Scan for the cell matching the given text and deliver its (x, y) coordinate at center. 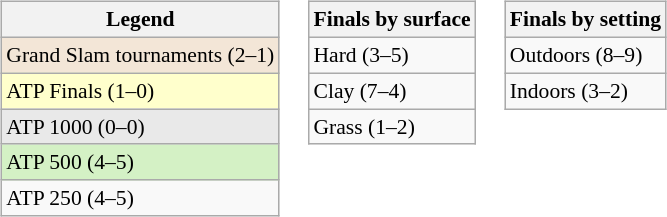
Grass (1–2) (392, 127)
Outdoors (8–9) (586, 55)
Finals by setting (586, 20)
ATP Finals (1–0) (140, 91)
Legend (140, 20)
Clay (7–4) (392, 91)
Finals by surface (392, 20)
Grand Slam tournaments (2–1) (140, 55)
ATP 1000 (0–0) (140, 127)
ATP 250 (4–5) (140, 198)
Indoors (3–2) (586, 91)
Hard (3–5) (392, 55)
ATP 500 (4–5) (140, 162)
